Output the [X, Y] coordinate of the center of the cell containing the given text.  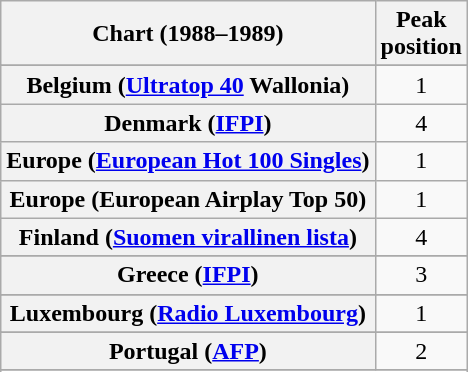
Belgium (Ultratop 40 Wallonia) [188, 85]
2 [421, 351]
Europe (European Airplay Top 50) [188, 199]
Luxembourg (Radio Luxembourg) [188, 313]
Portugal (AFP) [188, 351]
Peakposition [421, 34]
Europe (European Hot 100 Singles) [188, 161]
Denmark (IFPI) [188, 123]
3 [421, 275]
Greece (IFPI) [188, 275]
Finland (Suomen virallinen lista) [188, 237]
Chart (1988–1989) [188, 34]
